Return the (x, y) coordinate for the center point of the cell that contains the specified text.  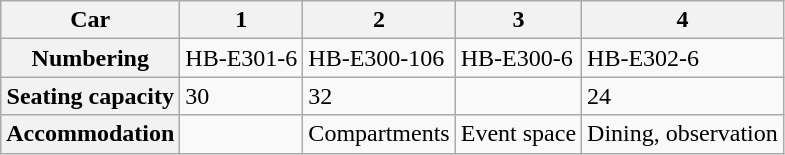
Dining, observation (683, 134)
Compartments (379, 134)
Event space (518, 134)
Numbering (90, 58)
HB-E300-106 (379, 58)
Car (90, 20)
HB-E301-6 (242, 58)
4 (683, 20)
32 (379, 96)
2 (379, 20)
HB-E300-6 (518, 58)
24 (683, 96)
HB-E302-6 (683, 58)
1 (242, 20)
Accommodation (90, 134)
Seating capacity (90, 96)
30 (242, 96)
3 (518, 20)
